Search for the cell housing the specified text and yield its (x, y) center coordinate. 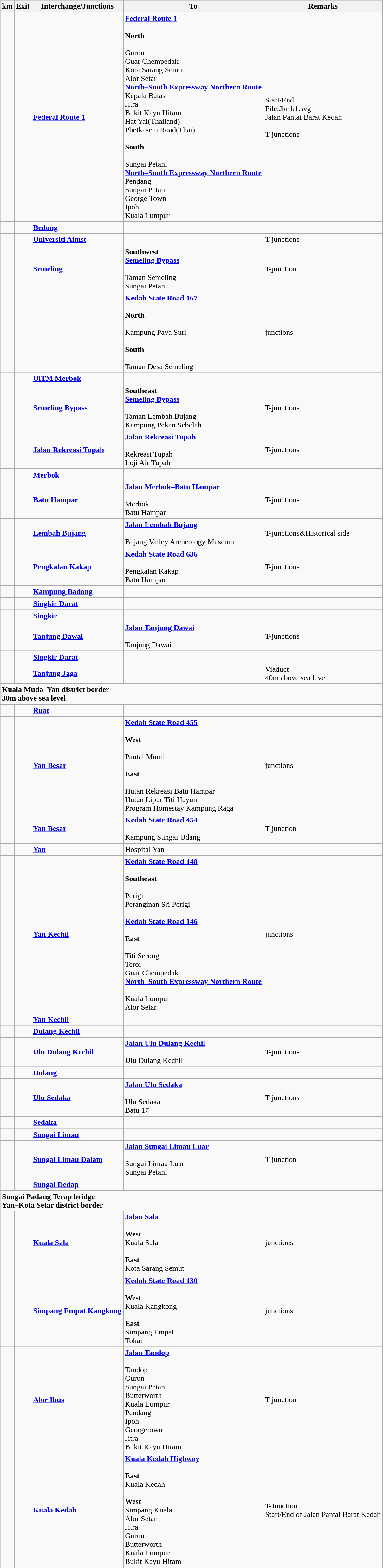
Yan (77, 849)
Exit (23, 6)
Simpang Empat Kangkong (77, 1310)
Jalan Ulu Dulang KechilUlu Dulang Kechil (193, 1052)
Tanjung Dawai (77, 636)
Sungai Limau Dalam (77, 1159)
Southeast Semeling Bypass Taman Lembah BujangKampung Pekan Sebelah (193, 408)
Kedah State Road 130WestKuala KangkongEastSimpang EmpatTokai (193, 1310)
Kedah State Road 455West Pantai Murni EastHutan Rekreasi Batu HamparHutan Lipur Titi Hayun Program Homestay Kampung Raga (193, 765)
To (193, 6)
Jalan TandopTandopGurunSungai Petani ButterworthKuala LumpurPendangIpohGeorgetownJitra Bukit Kayu Hitam (193, 1400)
Kampung Badong (77, 592)
T-Junction Start/End of Jalan Pantai Barat Kedah (323, 1510)
Hospital Yan (193, 849)
Start/EndFile:Jkr-k1.svgJalan Pantai Barat KedahT-junctions (323, 117)
Dulang (77, 1073)
Pengkalan Kakap (77, 567)
Jalan Sungai Limau LuarSungai Limau LuarSungai Petani (193, 1159)
Jalan Ulu Sedaka Ulu Sedaka Batu 17 (193, 1098)
Jalan Rekreasi Tupah Rekreasi Tupah Loji Air Tupah (193, 450)
Viaduct40m above sea level (323, 673)
Federal Route 1 (77, 117)
Sedaka (77, 1123)
Jalan SalaWestKuala SalaEastKota Sarang Semut (193, 1243)
Kuala Kedah HighwayEast Kuala Kedah West Simpang Kuala Alor Setar Jitra Gurun Butterworth Kuala Lumpur Bukit Kayu Hitam (193, 1510)
Lembah Bujang (77, 533)
Batu Hampar (77, 499)
T-junctions&Historical side (323, 533)
Jalan Rekreasi Tupah (77, 450)
Ulu Sedaka (77, 1098)
UiTM Merbok (77, 379)
Sungai Dedap (77, 1184)
Kuala Sala (77, 1243)
Interchange/Junctions (77, 6)
Ulu Dulang Kechil (77, 1052)
Remarks (323, 6)
Universiti Aimst (77, 240)
Dulang Kechil (77, 1031)
km (7, 6)
Kuala Muda–Yan district border30m above sea level (191, 694)
Singkir (77, 616)
Semeling (77, 269)
Sungai Padang Terap bridgeYan–Kota Setar district border (191, 1201)
Sungai Limau (77, 1135)
Alor Ibus (77, 1400)
Jalan Merbok–Batu Hampar MerbokBatu Hampar (193, 499)
Semeling Bypass (77, 408)
Kedah State Road 167NorthKampung Paya SuriSouthTaman Desa Semeling (193, 332)
Bedong (77, 227)
Southwest Semeling Bypass Taman SemelingSungai Petani (193, 269)
Kedah State Road 636 Pengkalan KakapBatu Hampar (193, 567)
Tanjung Jaga (77, 673)
Kuala Kedah (77, 1510)
Ruat (77, 710)
Merbok (77, 475)
Jalan Lembah Bujang Bujang Valley Archeology Museum (193, 533)
Kedah State Road 454 Kampung Sungai Udang (193, 829)
Jalan Tanjung Dawai Tanjung Dawai (193, 636)
